Extract the [X, Y] coordinate from the center of the cell holding the provided text.  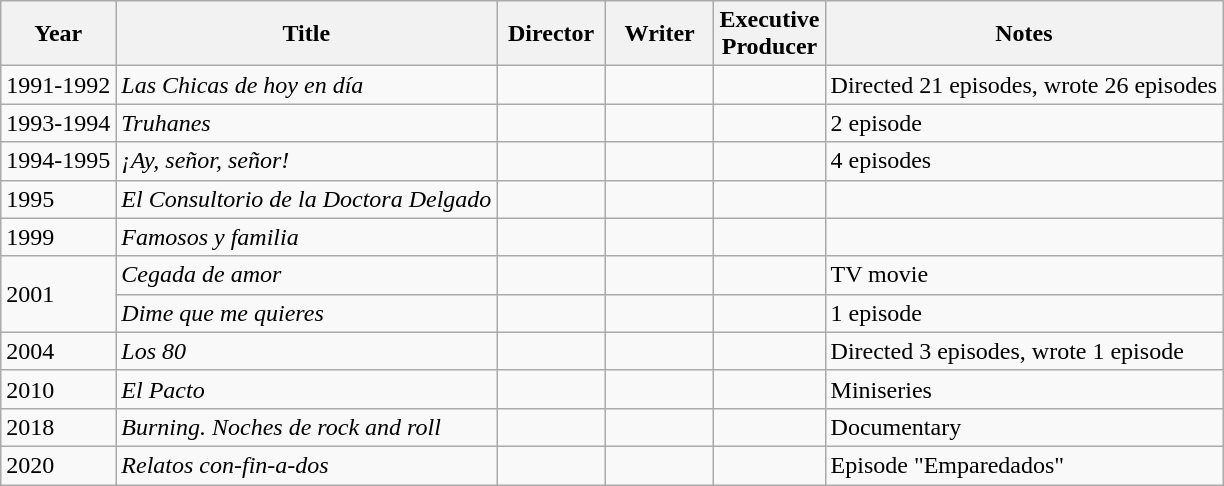
1 episode [1024, 313]
1991-1992 [58, 85]
2001 [58, 294]
Burning. Noches de rock and roll [306, 427]
2004 [58, 351]
Directed 3 episodes, wrote 1 episode [1024, 351]
2018 [58, 427]
Las Chicas de hoy en día [306, 85]
TV movie [1024, 275]
Directed 21 episodes, wrote 26 episodes [1024, 85]
Truhanes [306, 123]
Dime que me quieres [306, 313]
Documentary [1024, 427]
2 episode [1024, 123]
Writer [660, 34]
Miniseries [1024, 389]
Relatos con-fin-a-dos [306, 465]
Director [552, 34]
Title [306, 34]
1995 [58, 199]
2010 [58, 389]
Famosos y familia [306, 237]
4 episodes [1024, 161]
2020 [58, 465]
1993-1994 [58, 123]
El Pacto [306, 389]
Cegada de amor [306, 275]
Episode "Emparedados" [1024, 465]
Notes [1024, 34]
ExecutiveProducer [770, 34]
El Consultorio de la Doctora Delgado [306, 199]
1999 [58, 237]
¡Ay, señor, señor! [306, 161]
1994-1995 [58, 161]
Los 80 [306, 351]
Year [58, 34]
